Locate the cell with the specified text and output its (X, Y) center coordinate. 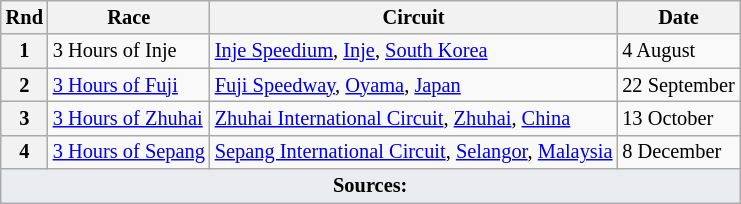
Zhuhai International Circuit, Zhuhai, China (414, 118)
1 (24, 51)
3 Hours of Inje (129, 51)
13 October (678, 118)
Inje Speedium, Inje, South Korea (414, 51)
3 Hours of Sepang (129, 152)
Sepang International Circuit, Selangor, Malaysia (414, 152)
4 August (678, 51)
4 (24, 152)
3 Hours of Fuji (129, 85)
Date (678, 17)
Race (129, 17)
8 December (678, 152)
3 (24, 118)
2 (24, 85)
22 September (678, 85)
3 Hours of Zhuhai (129, 118)
Sources: (370, 186)
Fuji Speedway, Oyama, Japan (414, 85)
Rnd (24, 17)
Circuit (414, 17)
